Find where the given text appears and provide that cell's center as (X, Y) coordinate. 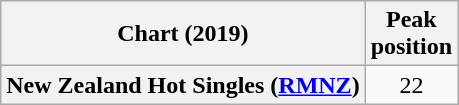
22 (411, 85)
New Zealand Hot Singles (RMNZ) (183, 85)
Peakposition (411, 34)
Chart (2019) (183, 34)
